Extract the [x, y] coordinate from the center of the cell holding the provided text.  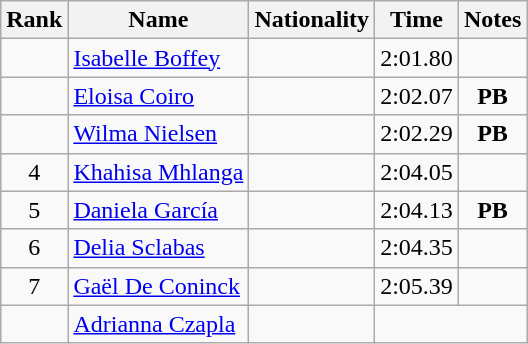
Name [158, 20]
2:02.07 [417, 96]
Time [417, 20]
Adrianna Czapla [158, 324]
2:02.29 [417, 134]
Notes [492, 20]
Gaël De Coninck [158, 286]
2:04.05 [417, 172]
2:01.80 [417, 58]
Wilma Nielsen [158, 134]
2:05.39 [417, 286]
Nationality [312, 20]
2:04.13 [417, 210]
2:04.35 [417, 248]
7 [34, 286]
4 [34, 172]
Eloisa Coiro [158, 96]
Daniela García [158, 210]
Isabelle Boffey [158, 58]
6 [34, 248]
Rank [34, 20]
5 [34, 210]
Delia Sclabas [158, 248]
Khahisa Mhlanga [158, 172]
